Return the [X, Y] coordinate for the center point of the cell that contains the specified text.  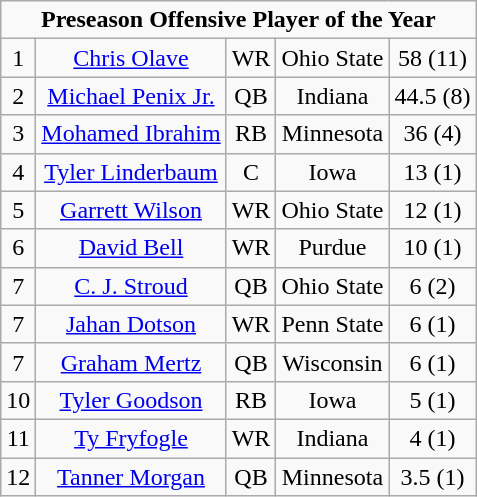
C. J. Stroud [131, 286]
Purdue [332, 248]
1 [18, 58]
Michael Penix Jr. [131, 96]
Ty Fryfogle [131, 438]
5 (1) [432, 400]
David Bell [131, 248]
44.5 (8) [432, 96]
4 [18, 172]
Tyler Linderbaum [131, 172]
13 (1) [432, 172]
Graham Mertz [131, 362]
36 (4) [432, 134]
12 [18, 477]
C [251, 172]
5 [18, 210]
Tanner Morgan [131, 477]
6 (2) [432, 286]
Jahan Dotson [131, 324]
Chris Olave [131, 58]
Wisconsin [332, 362]
Tyler Goodson [131, 400]
Garrett Wilson [131, 210]
Preseason Offensive Player of the Year [238, 20]
10 (1) [432, 248]
2 [18, 96]
Penn State [332, 324]
11 [18, 438]
10 [18, 400]
6 [18, 248]
4 (1) [432, 438]
3.5 (1) [432, 477]
12 (1) [432, 210]
Mohamed Ibrahim [131, 134]
3 [18, 134]
58 (11) [432, 58]
